Return (x, y) of the center of cell containing provided text 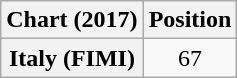
Chart (2017) (72, 20)
Italy (FIMI) (72, 58)
Position (190, 20)
67 (190, 58)
